Scan for the cell matching the given text and deliver its (x, y) coordinate at center. 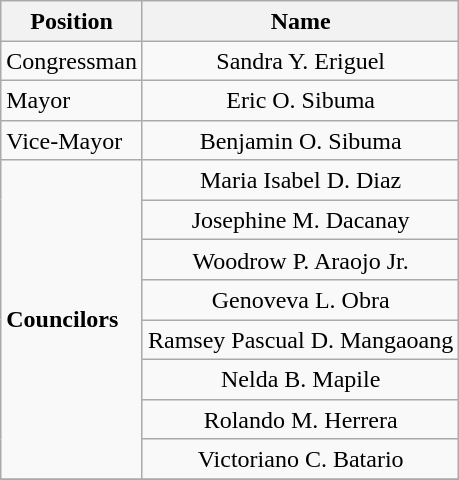
Congressman (72, 61)
Woodrow P. Araojo Jr. (300, 260)
Sandra Y. Eriguel (300, 61)
Josephine M. Dacanay (300, 220)
Benjamin O. Sibuma (300, 140)
Eric O. Sibuma (300, 100)
Genoveva L. Obra (300, 300)
Nelda B. Mapile (300, 379)
Maria Isabel D. Diaz (300, 180)
Name (300, 21)
Victoriano C. Batario (300, 459)
Position (72, 21)
Mayor (72, 100)
Councilors (72, 320)
Rolando M. Herrera (300, 419)
Vice-Mayor (72, 140)
Ramsey Pascual D. Mangaoang (300, 340)
